Detect which cell encompasses the target text, then output its [x, y] center coordinate. 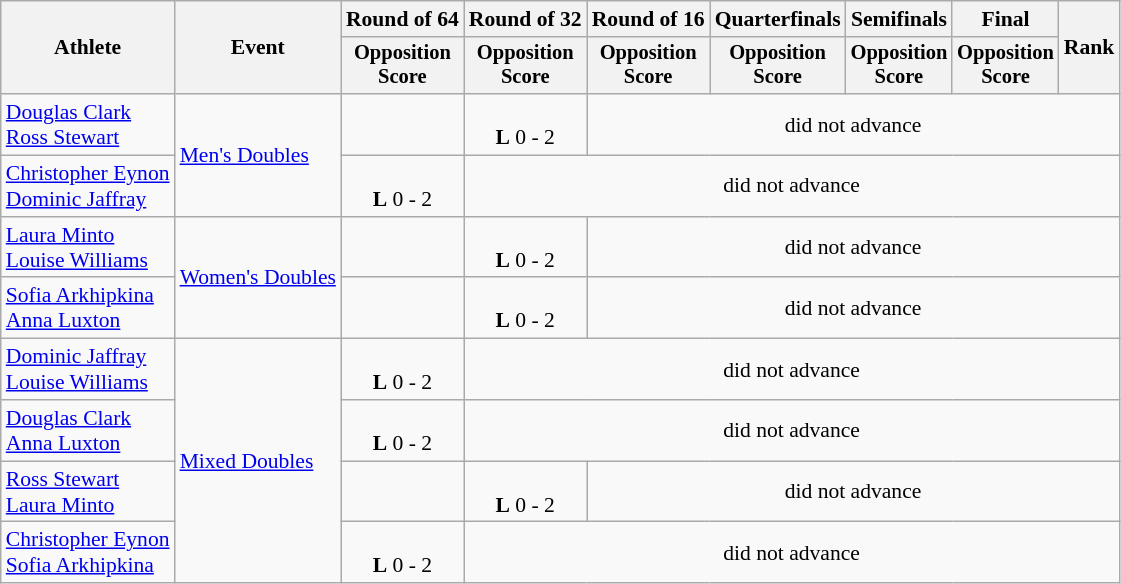
Sofia ArkhipkinaAnna Luxton [88, 308]
Round of 64 [402, 19]
Event [258, 48]
Dominic JaffrayLouise Williams [88, 370]
Quarterfinals [778, 19]
Women's Doubles [258, 278]
Semifinals [900, 19]
Laura MintoLouise Williams [88, 248]
Final [1006, 19]
Rank [1090, 48]
Douglas ClarkAnna Luxton [88, 430]
Christopher EynonDominic Jaffray [88, 186]
Round of 32 [526, 19]
Men's Doubles [258, 155]
Round of 16 [648, 19]
Athlete [88, 48]
Mixed Doubles [258, 461]
Douglas ClarkRoss Stewart [88, 124]
Christopher EynonSofia Arkhipkina [88, 552]
Ross StewartLaura Minto [88, 492]
